Return (X, Y) of the center of cell containing provided text 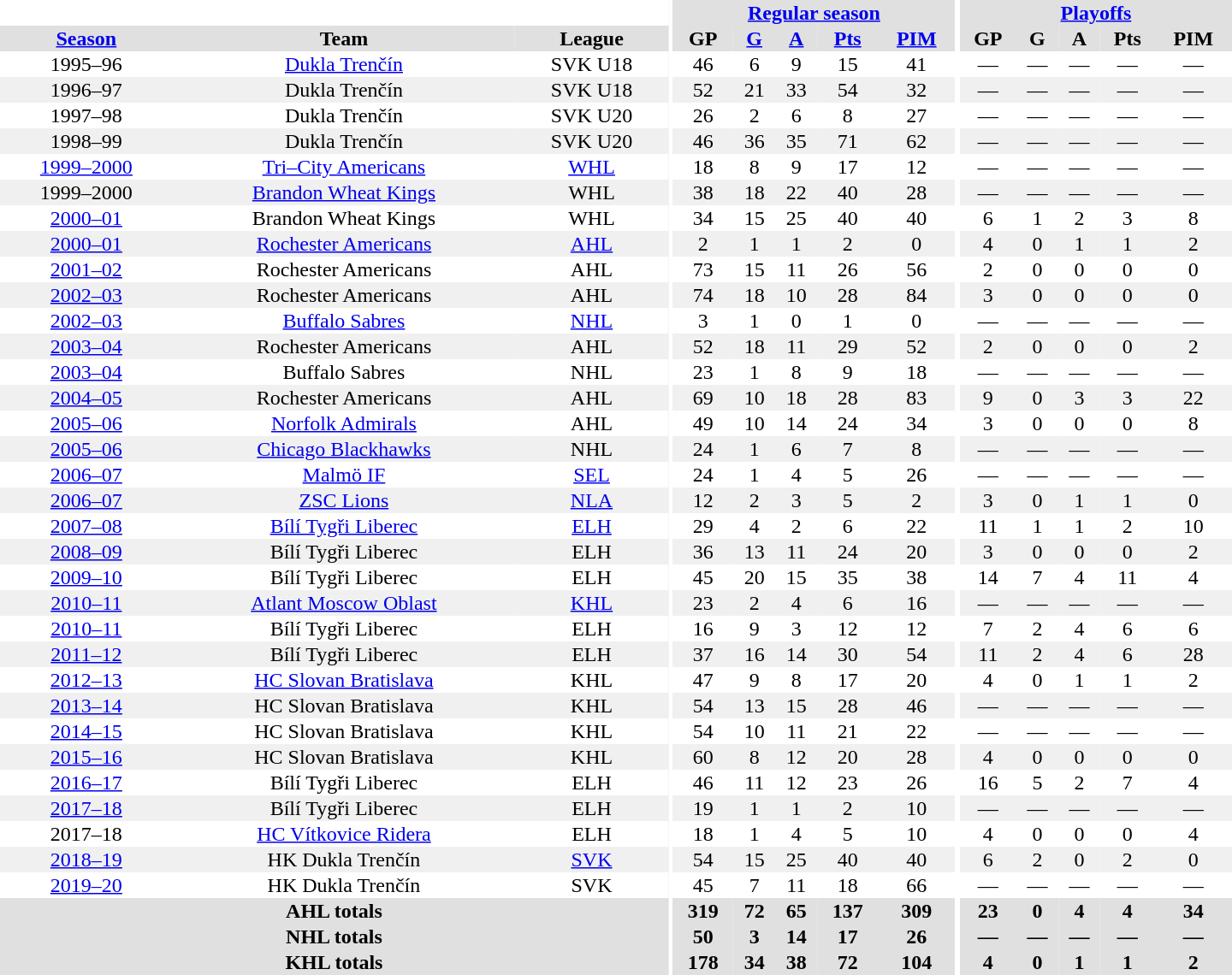
2013–14 (86, 706)
66 (916, 885)
Team (344, 38)
NHL totals (334, 937)
319 (703, 911)
74 (703, 295)
NLA (592, 500)
49 (703, 423)
62 (916, 141)
2004–05 (86, 398)
AHL totals (334, 911)
65 (796, 911)
137 (847, 911)
60 (703, 757)
1998–99 (86, 141)
104 (916, 962)
50 (703, 937)
2012–13 (86, 680)
32 (916, 90)
73 (703, 269)
84 (916, 295)
71 (847, 141)
Chicago Blackhawks (344, 449)
2018–19 (86, 860)
SEL (592, 475)
Tri–City Americans (344, 167)
2007–08 (86, 526)
2001–02 (86, 269)
1995–96 (86, 64)
ZSC Lions (344, 500)
Season (86, 38)
178 (703, 962)
19 (703, 808)
83 (916, 398)
33 (796, 90)
KHL totals (334, 962)
56 (916, 269)
2015–16 (86, 757)
1997–98 (86, 115)
30 (847, 654)
2019–20 (86, 885)
Malmö IF (344, 475)
League (592, 38)
2014–15 (86, 731)
37 (703, 654)
2011–12 (86, 654)
47 (703, 680)
Playoffs (1096, 13)
2009–10 (86, 577)
2008–09 (86, 552)
Atlant Moscow Oblast (344, 603)
69 (703, 398)
2016–17 (86, 783)
41 (916, 64)
1996–97 (86, 90)
309 (916, 911)
Regular season (814, 13)
Norfolk Admirals (344, 423)
27 (916, 115)
HC Vítkovice Ridera (344, 834)
